Scan for the cell matching the given text and deliver its [x, y] coordinate at center. 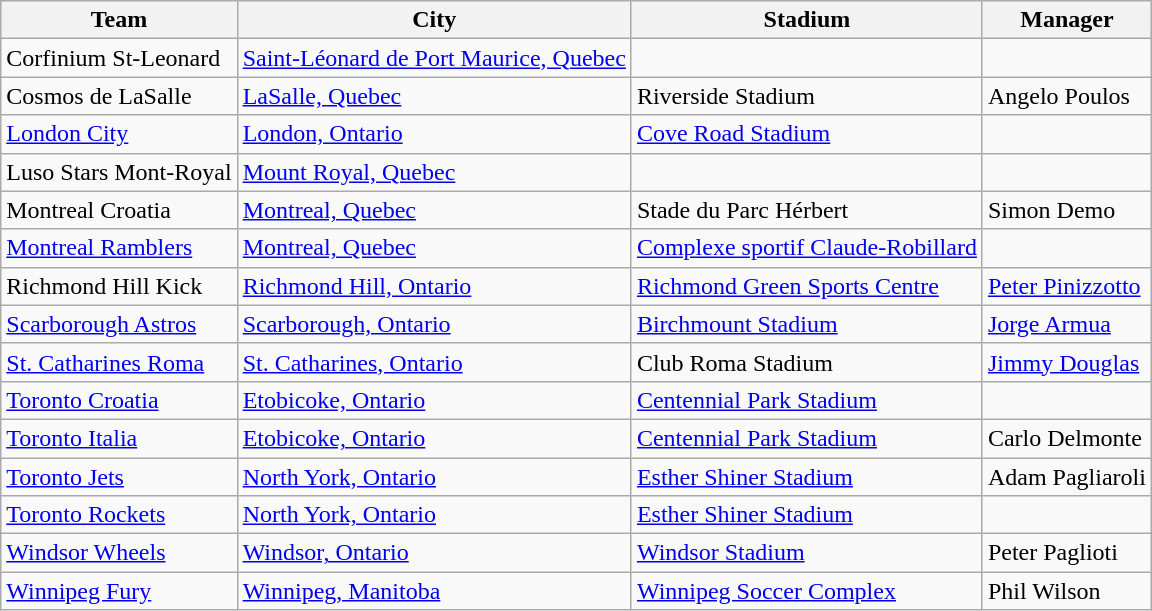
Scarborough, Ontario [434, 324]
Scarborough Astros [119, 324]
Phil Wilson [1066, 591]
Toronto Croatia [119, 400]
Windsor, Ontario [434, 553]
Stade du Parc Hérbert [806, 210]
Mount Royal, Quebec [434, 172]
Luso Stars Mont-Royal [119, 172]
Montreal Croatia [119, 210]
Jimmy Douglas [1066, 362]
Club Roma Stadium [806, 362]
Simon Demo [1066, 210]
Montreal Ramblers [119, 248]
Stadium [806, 20]
Manager [1066, 20]
Cosmos de LaSalle [119, 96]
Adam Pagliaroli [1066, 477]
Winnipeg, Manitoba [434, 591]
Carlo Delmonte [1066, 438]
Corfinium St-Leonard [119, 58]
Toronto Jets [119, 477]
Peter Paglioti [1066, 553]
Complexe sportif Claude-Robillard [806, 248]
Windsor Stadium [806, 553]
London, Ontario [434, 134]
Winnipeg Fury [119, 591]
Angelo Poulos [1066, 96]
London City [119, 134]
St. Catharines Roma [119, 362]
Cove Road Stadium [806, 134]
Richmond Green Sports Centre [806, 286]
Saint-Léonard de Port Maurice, Quebec [434, 58]
Peter Pinizzotto [1066, 286]
St. Catharines, Ontario [434, 362]
LaSalle, Quebec [434, 96]
Richmond Hill Kick [119, 286]
Toronto Italia [119, 438]
City [434, 20]
Birchmount Stadium [806, 324]
Windsor Wheels [119, 553]
Riverside Stadium [806, 96]
Team [119, 20]
Winnipeg Soccer Complex [806, 591]
Richmond Hill, Ontario [434, 286]
Toronto Rockets [119, 515]
Jorge Armua [1066, 324]
